Search for the cell housing the specified text and yield its [X, Y] center coordinate. 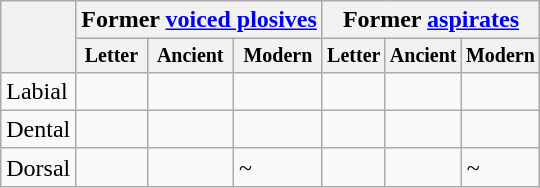
Dental [38, 129]
Dorsal [38, 167]
Former voiced plosives [200, 20]
Labial [38, 91]
Former aspirates [430, 20]
